Find where the given text appears and provide that cell's center as [X, Y] coordinate. 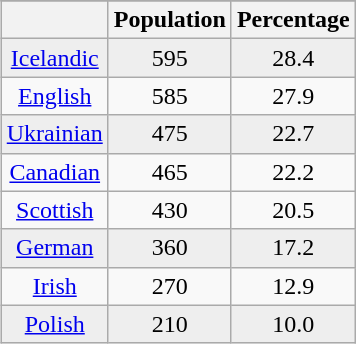
17.2 [293, 248]
Canadian [54, 172]
12.9 [293, 286]
595 [170, 58]
10.0 [293, 324]
27.9 [293, 96]
430 [170, 210]
22.2 [293, 172]
German [54, 248]
210 [170, 324]
Polish [54, 324]
28.4 [293, 58]
Icelandic [54, 58]
360 [170, 248]
Percentage [293, 20]
Population [170, 20]
475 [170, 134]
English [54, 96]
585 [170, 96]
Scottish [54, 210]
22.7 [293, 134]
20.5 [293, 210]
270 [170, 286]
Ukrainian [54, 134]
465 [170, 172]
Irish [54, 286]
